Output the (X, Y) coordinate of the center of the cell containing the given text.  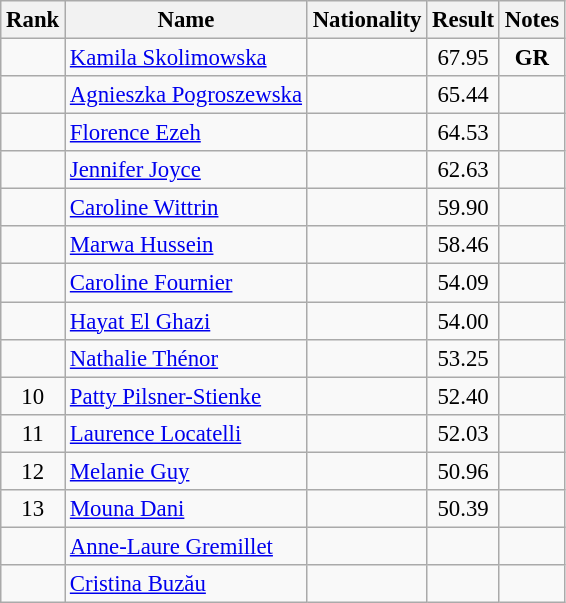
Anne-Laure Gremillet (186, 546)
Nathalie Thénor (186, 358)
67.95 (464, 58)
11 (33, 433)
64.53 (464, 133)
Florence Ezeh (186, 133)
59.90 (464, 208)
GR (532, 58)
50.96 (464, 471)
Kamila Skolimowska (186, 58)
Nationality (366, 20)
54.00 (464, 321)
58.46 (464, 245)
54.09 (464, 283)
Result (464, 20)
Jennifer Joyce (186, 170)
Agnieszka Pogroszewska (186, 95)
Hayat El Ghazi (186, 321)
Mouna Dani (186, 509)
Laurence Locatelli (186, 433)
50.39 (464, 509)
52.03 (464, 433)
Notes (532, 20)
Caroline Fournier (186, 283)
65.44 (464, 95)
Caroline Wittrin (186, 208)
53.25 (464, 358)
Marwa Hussein (186, 245)
12 (33, 471)
10 (33, 396)
Cristina Buzău (186, 584)
Patty Pilsner-Stienke (186, 396)
62.63 (464, 170)
Rank (33, 20)
52.40 (464, 396)
Melanie Guy (186, 471)
13 (33, 509)
Name (186, 20)
